Pinpoint the cell where the given text exists, returning its [X, Y] midpoint coordinate. 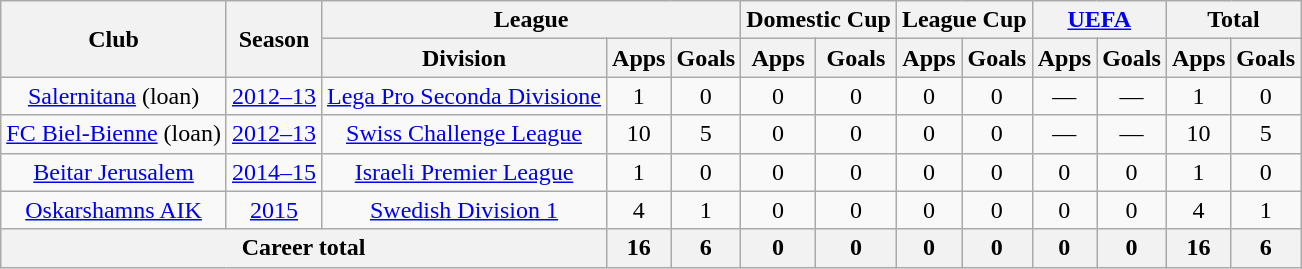
Israeli Premier League [464, 172]
Lega Pro Seconda Divisione [464, 96]
Total [1233, 20]
Club [114, 39]
Swedish Division 1 [464, 210]
Division [464, 58]
Swiss Challenge League [464, 134]
League Cup [964, 20]
Domestic Cup [819, 20]
Salernitana (loan) [114, 96]
Career total [304, 248]
2015 [274, 210]
Oskarshamns AIK [114, 210]
FC Biel-Bienne (loan) [114, 134]
League [532, 20]
2014–15 [274, 172]
UEFA [1099, 20]
Season [274, 39]
Beitar Jerusalem [114, 172]
